Extract the [X, Y] coordinate from the center of the cell holding the provided text.  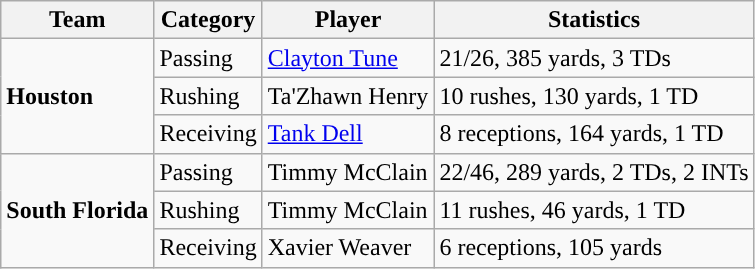
Team [78, 20]
Player [348, 20]
Xavier Weaver [348, 248]
22/46, 289 yards, 2 TDs, 2 INTs [594, 172]
21/26, 385 yards, 3 TDs [594, 58]
6 receptions, 105 yards [594, 248]
11 rushes, 46 yards, 1 TD [594, 210]
South Florida [78, 210]
Category [208, 20]
Clayton Tune [348, 58]
Tank Dell [348, 134]
Statistics [594, 20]
Ta'Zhawn Henry [348, 96]
10 rushes, 130 yards, 1 TD [594, 96]
Houston [78, 96]
8 receptions, 164 yards, 1 TD [594, 134]
